Return the (x, y) coordinate for the center point of the cell that contains the specified text.  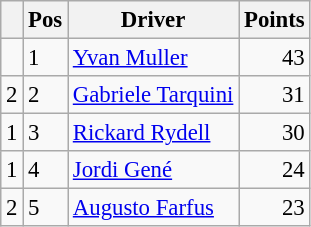
23 (274, 208)
Pos (46, 20)
30 (274, 133)
Rickard Rydell (154, 133)
Jordi Gené (154, 170)
Gabriele Tarquini (154, 95)
Points (274, 20)
43 (274, 58)
Augusto Farfus (154, 208)
4 (46, 170)
3 (46, 133)
24 (274, 170)
Driver (154, 20)
31 (274, 95)
5 (46, 208)
Yvan Muller (154, 58)
